Provide the (x, y) coordinate of the cell's center where the given text is located.  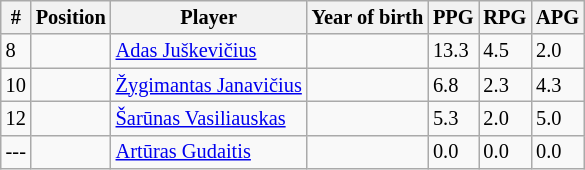
Adas Juškevičius (209, 51)
Artūras Gudaitis (209, 152)
8 (16, 51)
4.3 (558, 85)
--- (16, 152)
12 (16, 118)
Year of birth (368, 17)
RPG (506, 17)
13.3 (453, 51)
Žygimantas Janavičius (209, 85)
2.3 (506, 85)
5.3 (453, 118)
# (16, 17)
5.0 (558, 118)
APG (558, 17)
Position (71, 17)
Player (209, 17)
Šarūnas Vasiliauskas (209, 118)
PPG (453, 17)
4.5 (506, 51)
6.8 (453, 85)
10 (16, 85)
